Detect which cell encompasses the target text, then output its (x, y) center coordinate. 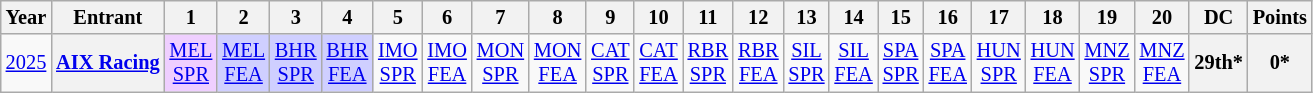
Year (26, 17)
SILSPR (807, 63)
29th* (1218, 63)
10 (658, 17)
MNZFEA (1162, 63)
IMOFEA (446, 63)
SILFEA (853, 63)
15 (901, 17)
MELSPR (192, 63)
MONFEA (558, 63)
4 (348, 17)
9 (610, 17)
MELFEA (244, 63)
16 (948, 17)
7 (500, 17)
Points (1280, 17)
5 (398, 17)
BHRSPR (296, 63)
1 (192, 17)
HUNFEA (1053, 63)
14 (853, 17)
6 (446, 17)
13 (807, 17)
18 (1053, 17)
2 (244, 17)
3 (296, 17)
MONSPR (500, 63)
12 (758, 17)
RBRFEA (758, 63)
0* (1280, 63)
2025 (26, 63)
Entrant (108, 17)
CATSPR (610, 63)
MNZSPR (1106, 63)
19 (1106, 17)
11 (708, 17)
HUNSPR (999, 63)
AIX Racing (108, 63)
17 (999, 17)
BHRFEA (348, 63)
SPASPR (901, 63)
8 (558, 17)
SPAFEA (948, 63)
CATFEA (658, 63)
RBRSPR (708, 63)
IMOSPR (398, 63)
DC (1218, 17)
20 (1162, 17)
